Provide the (x, y) coordinate of the cell's center where the given text is located.  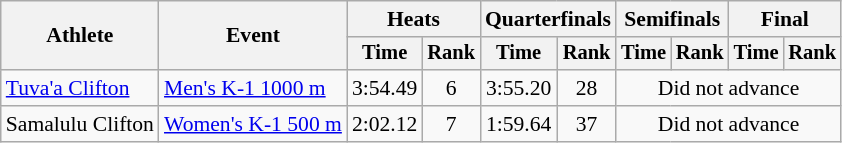
Tuva'a Clifton (80, 88)
3:55.20 (518, 88)
Event (253, 36)
28 (586, 88)
Athlete (80, 36)
2:02.12 (384, 124)
37 (586, 124)
6 (451, 88)
Heats (414, 19)
3:54.49 (384, 88)
Samalulu Clifton (80, 124)
Quarterfinals (548, 19)
1:59.64 (518, 124)
Final (785, 19)
Semifinals (672, 19)
7 (451, 124)
Men's K-1 1000 m (253, 88)
Women's K-1 500 m (253, 124)
